Identify which cell holds the provided text, then report its (x, y) central coordinate. 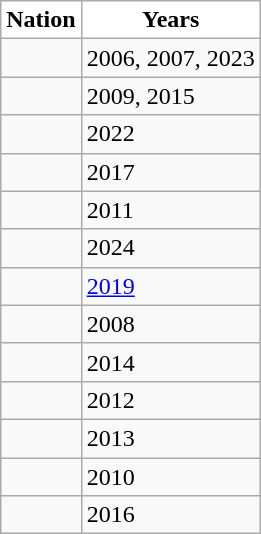
Years (170, 20)
2022 (170, 134)
2011 (170, 210)
Nation (41, 20)
2017 (170, 172)
2008 (170, 324)
2016 (170, 515)
2006, 2007, 2023 (170, 58)
2010 (170, 477)
2012 (170, 400)
2014 (170, 362)
2009, 2015 (170, 96)
2024 (170, 248)
2019 (170, 286)
2013 (170, 438)
